Scan for the cell matching the given text and deliver its (x, y) coordinate at center. 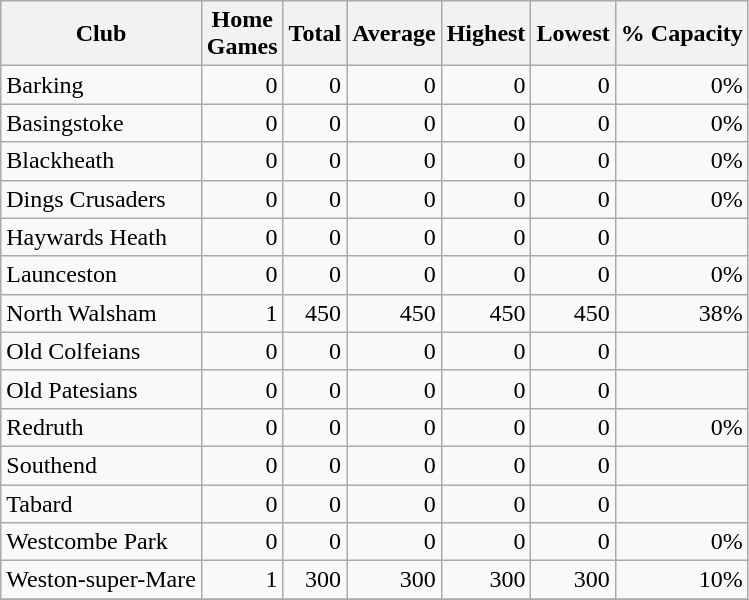
Basingstoke (102, 123)
Blackheath (102, 161)
% Capacity (682, 34)
Total (315, 34)
Average (394, 34)
North Walsham (102, 313)
Club (102, 34)
HomeGames (242, 34)
Old Colfeians (102, 351)
Redruth (102, 427)
38% (682, 313)
Lowest (573, 34)
Launceston (102, 275)
Old Patesians (102, 389)
Westcombe Park (102, 542)
Highest (486, 34)
Weston-super-Mare (102, 580)
Barking (102, 85)
Dings Crusaders (102, 199)
Southend (102, 465)
Haywards Heath (102, 237)
Tabard (102, 503)
10% (682, 580)
